Determine the (X, Y) coordinate at the center of the cell enclosing the given text.  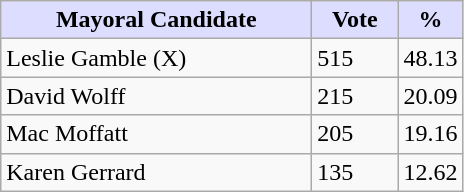
12.62 (430, 172)
Mayoral Candidate (156, 20)
215 (355, 96)
135 (355, 172)
19.16 (430, 134)
% (430, 20)
20.09 (430, 96)
Vote (355, 20)
Mac Moffatt (156, 134)
515 (355, 58)
Leslie Gamble (X) (156, 58)
48.13 (430, 58)
205 (355, 134)
David Wolff (156, 96)
Karen Gerrard (156, 172)
